Provide the (X, Y) coordinate of the cell's center where the given text is located.  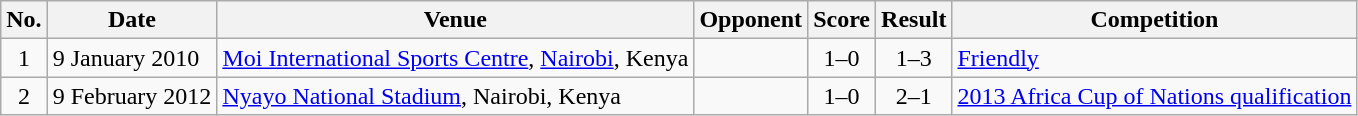
Venue (456, 20)
Result (914, 20)
2–1 (914, 96)
Nyayo National Stadium, Nairobi, Kenya (456, 96)
1–3 (914, 58)
1 (24, 58)
2013 Africa Cup of Nations qualification (1154, 96)
No. (24, 20)
Date (132, 20)
Score (842, 20)
9 February 2012 (132, 96)
Opponent (751, 20)
2 (24, 96)
Competition (1154, 20)
Friendly (1154, 58)
9 January 2010 (132, 58)
Moi International Sports Centre, Nairobi, Kenya (456, 58)
